Extract the (X, Y) coordinate from the center of the cell holding the provided text.  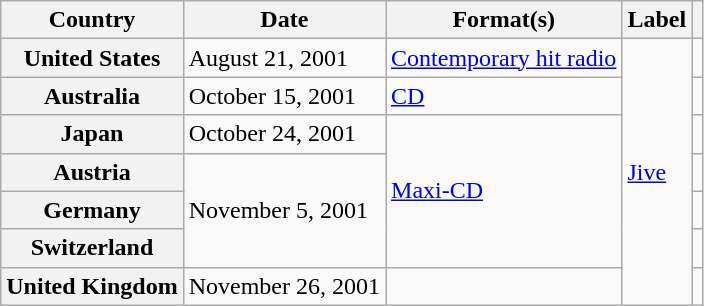
Format(s) (504, 20)
Japan (92, 134)
Maxi-CD (504, 191)
October 24, 2001 (284, 134)
United Kingdom (92, 286)
Contemporary hit radio (504, 58)
Date (284, 20)
Label (657, 20)
Country (92, 20)
October 15, 2001 (284, 96)
Austria (92, 172)
United States (92, 58)
Germany (92, 210)
CD (504, 96)
November 5, 2001 (284, 210)
November 26, 2001 (284, 286)
Switzerland (92, 248)
Jive (657, 172)
August 21, 2001 (284, 58)
Australia (92, 96)
